Determine the [x, y] coordinate at the center of the cell enclosing the given text.  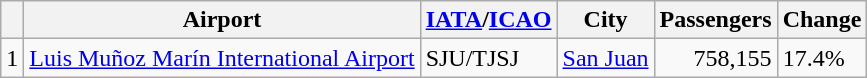
758,155 [716, 58]
Luis Muñoz Marín International Airport [222, 58]
Change [822, 20]
Passengers [716, 20]
City [606, 20]
IATA/ICAO [488, 20]
SJU/TJSJ [488, 58]
Airport [222, 20]
1 [12, 58]
San Juan [606, 58]
17.4% [822, 58]
